Scan for the cell matching the given text and deliver its [X, Y] coordinate at center. 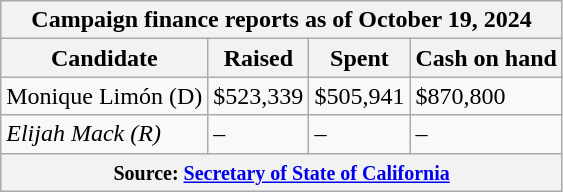
Campaign finance reports as of October 19, 2024 [282, 20]
$505,941 [360, 96]
Cash on hand [486, 58]
Spent [360, 58]
Elijah Mack (R) [104, 134]
Source: Secretary of State of California [282, 172]
Candidate [104, 58]
$523,339 [258, 96]
Monique Limón (D) [104, 96]
$870,800 [486, 96]
Raised [258, 58]
